Scan for the cell matching the given text and deliver its (x, y) coordinate at center. 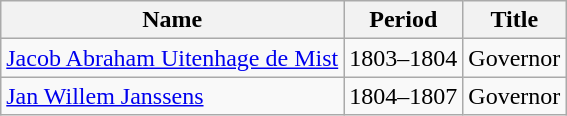
Name (172, 20)
Title (514, 20)
1803–1804 (404, 58)
1804–1807 (404, 96)
Period (404, 20)
Jacob Abraham Uitenhage de Mist (172, 58)
Jan Willem Janssens (172, 96)
